Provide the (X, Y) coordinate of the cell's center where the given text is located.  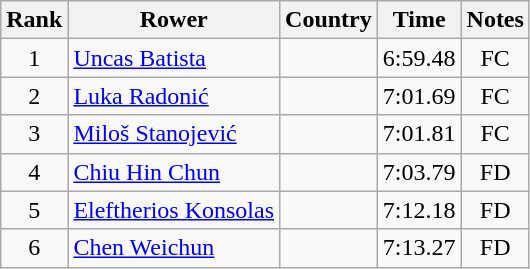
Chiu Hin Chun (174, 172)
Time (419, 20)
4 (34, 172)
Country (329, 20)
5 (34, 210)
1 (34, 58)
7:03.79 (419, 172)
3 (34, 134)
Notes (495, 20)
2 (34, 96)
Rank (34, 20)
Eleftherios Konsolas (174, 210)
7:01.81 (419, 134)
Luka Radonić (174, 96)
Rower (174, 20)
7:12.18 (419, 210)
7:01.69 (419, 96)
7:13.27 (419, 248)
Chen Weichun (174, 248)
6 (34, 248)
Miloš Stanojević (174, 134)
Uncas Batista (174, 58)
6:59.48 (419, 58)
